Detect which cell encompasses the target text, then output its (X, Y) center coordinate. 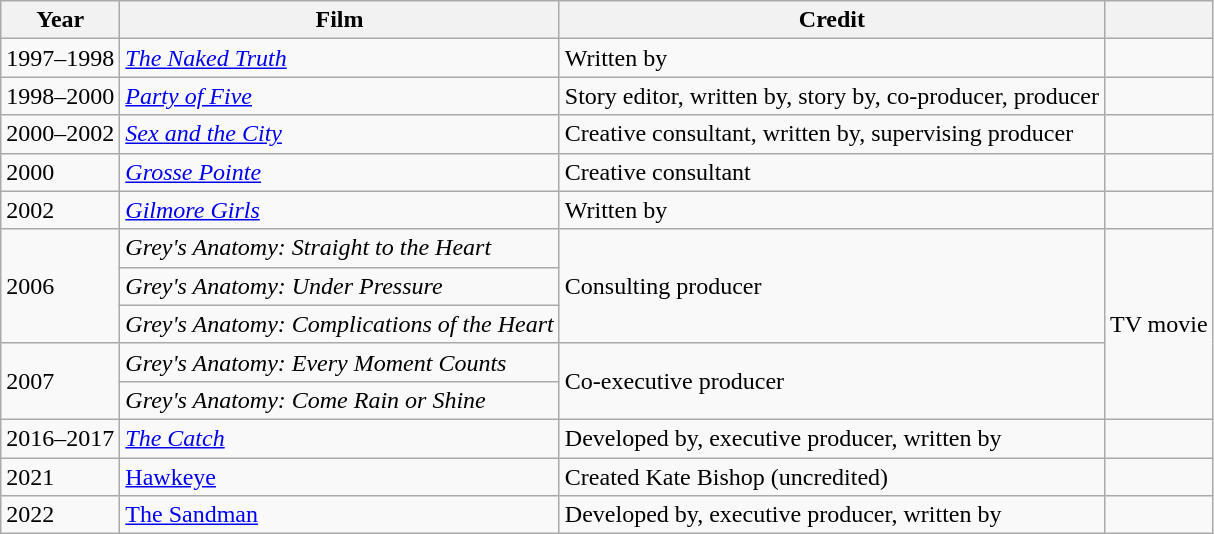
2006 (60, 286)
Film (340, 20)
Consulting producer (832, 286)
Grey's Anatomy: Every Moment Counts (340, 362)
Grey's Anatomy: Under Pressure (340, 286)
1997–1998 (60, 58)
Grosse Pointe (340, 172)
2000–2002 (60, 134)
The Naked Truth (340, 58)
Hawkeye (340, 477)
2021 (60, 477)
2022 (60, 515)
The Sandman (340, 515)
Creative consultant (832, 172)
Grey's Anatomy: Straight to the Heart (340, 248)
Credit (832, 20)
Created Kate Bishop (uncredited) (832, 477)
Co-executive producer (832, 381)
Year (60, 20)
2000 (60, 172)
Gilmore Girls (340, 210)
The Catch (340, 438)
Sex and the City (340, 134)
Story editor, written by, story by, co-producer, producer (832, 96)
2002 (60, 210)
2007 (60, 381)
Grey's Anatomy: Come Rain or Shine (340, 400)
Party of Five (340, 96)
TV movie (1160, 324)
Creative consultant, written by, supervising producer (832, 134)
1998–2000 (60, 96)
2016–2017 (60, 438)
Grey's Anatomy: Complications of the Heart (340, 324)
